Determine the [X, Y] coordinate at the center of the cell enclosing the given text.  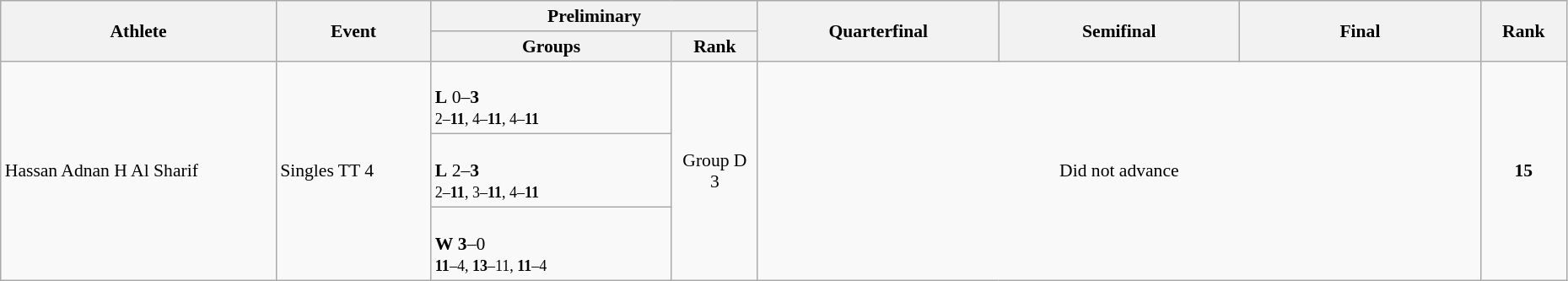
W 3–011–4, 13–11, 11–4 [552, 245]
Event [353, 30]
Athlete [138, 30]
L 0–32–11, 4–11, 4–11 [552, 98]
Did not advance [1118, 170]
Quarterfinal [878, 30]
Semifinal [1119, 30]
Hassan Adnan H Al Sharif [138, 170]
Groups [552, 46]
Preliminary [595, 16]
15 [1523, 170]
L 2–32–11, 3–11, 4–11 [552, 170]
Group D3 [714, 170]
Final [1361, 30]
Singles TT 4 [353, 170]
